Output the (X, Y) coordinate of the center of the cell containing the given text.  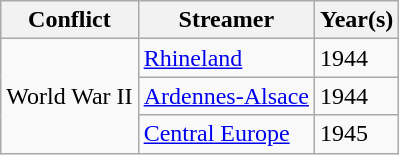
World War II (70, 96)
Central Europe (226, 134)
Streamer (226, 20)
Ardennes-Alsace (226, 96)
Conflict (70, 20)
Year(s) (356, 20)
Rhineland (226, 58)
1945 (356, 134)
